Output the (x, y) coordinate of the center of the cell containing the given text.  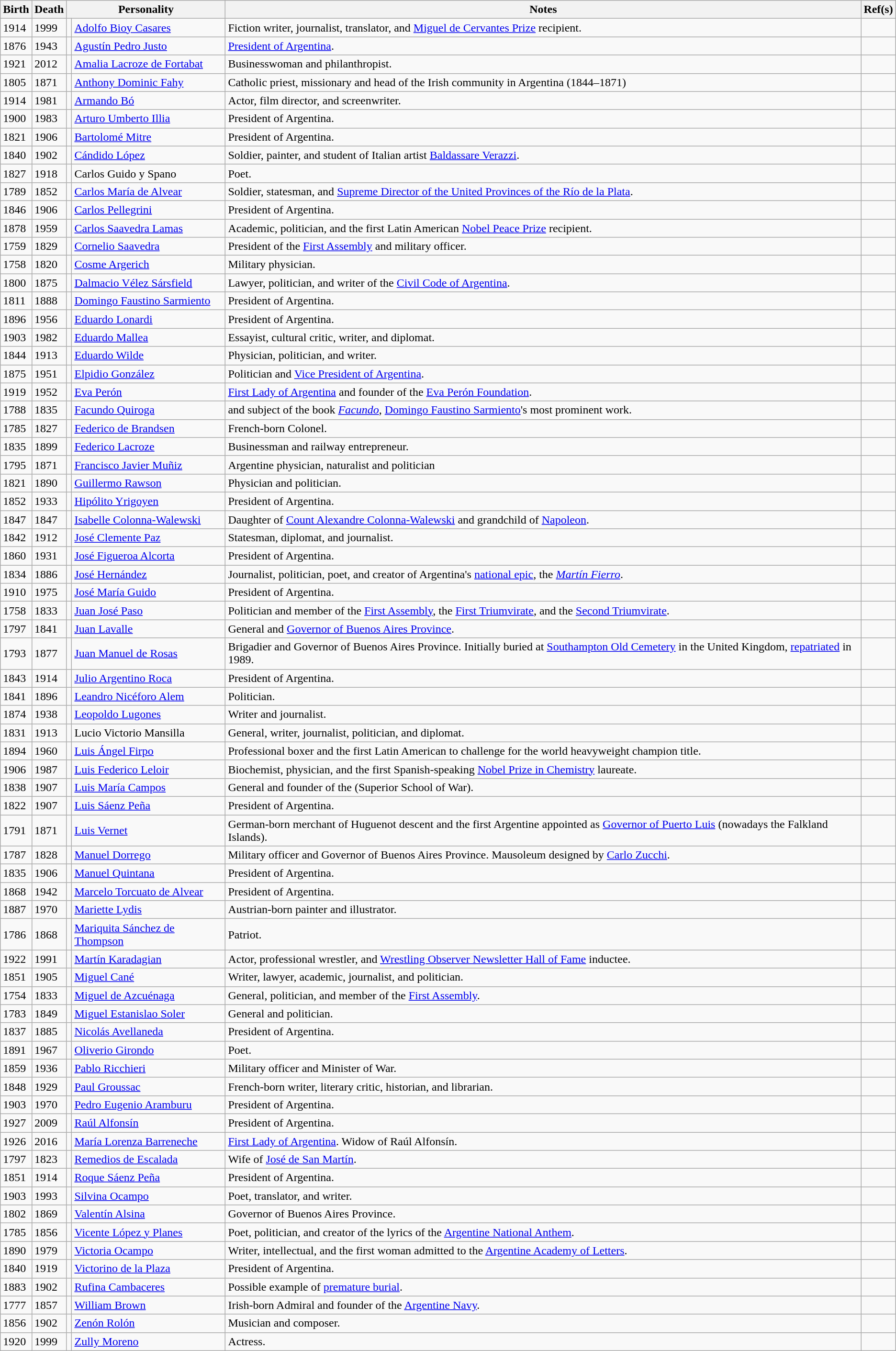
1912 (49, 538)
1933 (49, 501)
1869 (49, 1214)
Manuel Dorrego (148, 855)
Federico de Brandsen (148, 428)
Notes (543, 10)
José Figueroa Alcorta (148, 556)
1795 (16, 465)
1846 (16, 210)
Physician and politician. (543, 483)
1921 (16, 64)
Agustín Pedro Justo (148, 46)
Biochemist, physician, and the first Spanish-speaking Nobel Prize in Chemistry laureate. (543, 769)
1800 (16, 283)
Francisco Javier Muñiz (148, 465)
1831 (16, 733)
Federico Lacroze (148, 447)
Vicente López y Planes (148, 1232)
Actress. (543, 1341)
Professional boxer and the first Latin American to challenge for the world heavyweight champion title. (543, 751)
1931 (49, 556)
Poet, translator, and writer. (543, 1196)
Lucio Victorio Mansilla (148, 733)
2016 (49, 1141)
1888 (49, 301)
Raúl Alfonsín (148, 1123)
Miguel Estanislao Soler (148, 1014)
Birth (16, 10)
1982 (49, 337)
Adolfo Bioy Casares (148, 28)
1844 (16, 356)
Eduardo Mallea (148, 337)
1857 (49, 1305)
1894 (16, 751)
1820 (49, 265)
Ref(s) (878, 10)
1843 (16, 678)
1791 (16, 830)
1938 (49, 715)
Oliverio Girondo (148, 1050)
Isabelle Colonna-Walewski (148, 519)
Patriot. (543, 934)
General and Governor of Buenos Aires Province. (543, 629)
General and founder of the (Superior School of War). (543, 787)
William Brown (148, 1305)
French-born writer, literary critic, historian, and librarian. (543, 1086)
1874 (16, 715)
Eduardo Lonardi (148, 319)
María Lorenza Barreneche (148, 1141)
Leopoldo Lugones (148, 715)
Remedios de Escalada (148, 1160)
2009 (49, 1123)
Eduardo Wilde (148, 356)
Death (49, 10)
Statesman, diplomat, and journalist. (543, 538)
1991 (49, 959)
1967 (49, 1050)
1859 (16, 1068)
1979 (49, 1251)
1926 (16, 1141)
Miguel Cané (148, 977)
Juan José Paso (148, 611)
First Lady of Argentina and founder of the Eva Perón Foundation. (543, 392)
General, politician, and member of the First Assembly. (543, 995)
General, writer, journalist, politician, and diplomat. (543, 733)
1793 (16, 654)
Martín Karadagian (148, 959)
Carlos Saavedra Lamas (148, 228)
Zully Moreno (148, 1341)
Daughter of Count Alexandre Colonna-Walewski and grandchild of Napoleon. (543, 519)
Hipólito Yrigoyen (148, 501)
Victoria Ocampo (148, 1251)
1920 (16, 1341)
1951 (49, 374)
1828 (49, 855)
Juan Manuel de Rosas (148, 654)
1802 (16, 1214)
1891 (16, 1050)
Writer and journalist. (543, 715)
Personality (146, 10)
Arturo Umberto Illia (148, 119)
1956 (49, 319)
Bartolomé Mitre (148, 137)
1952 (49, 392)
Carlos María de Alvear (148, 191)
Valentín Alsina (148, 1214)
Marcelo Torcuato de Alvear (148, 892)
1993 (49, 1196)
1849 (49, 1014)
Miguel de Azcuénaga (148, 995)
Military physician. (543, 265)
1987 (49, 769)
Essayist, cultural critic, writer, and diplomat. (543, 337)
Soldier, statesman, and Supreme Director of the United Provinces of the Río de la Plata. (543, 191)
Businessman and railway entrepreneur. (543, 447)
French-born Colonel. (543, 428)
1887 (16, 910)
Cornelio Saavedra (148, 246)
Actor, professional wrestler, and Wrestling Observer Newsletter Hall of Fame inductee. (543, 959)
Writer, intellectual, and the first woman admitted to the Argentine Academy of Letters. (543, 1251)
Eva Perón (148, 392)
First Lady of Argentina. Widow of Raúl Alfonsín. (543, 1141)
1837 (16, 1032)
1876 (16, 46)
Politician and Vice President of Argentina. (543, 374)
Irish-born Admiral and founder of the Argentine Navy. (543, 1305)
Physician, politician, and writer. (543, 356)
1922 (16, 959)
Military officer and Governor of Buenos Aires Province. Mausoleum designed by Carlo Zucchi. (543, 855)
Military officer and Minister of War. (543, 1068)
Soldier, painter, and student of Italian artist Baldassare Verazzi. (543, 155)
1783 (16, 1014)
1848 (16, 1086)
Writer, lawyer, academic, journalist, and politician. (543, 977)
Leandro Nicéforo Alem (148, 696)
1943 (49, 46)
Businesswoman and philanthropist. (543, 64)
1788 (16, 410)
Governor of Buenos Aires Province. (543, 1214)
Cosme Argerich (148, 265)
Luis Vernet (148, 830)
Wife of José de San Martín. (543, 1160)
Luis María Campos (148, 787)
Poet, politician, and creator of the lyrics of the Argentine National Anthem. (543, 1232)
1910 (16, 592)
Guillermo Rawson (148, 483)
1777 (16, 1305)
Lawyer, politician, and writer of the Civil Code of Argentina. (543, 283)
Cándido López (148, 155)
1878 (16, 228)
Julio Argentino Roca (148, 678)
1805 (16, 82)
José Clemente Paz (148, 538)
Mariette Lydis (148, 910)
1834 (16, 574)
José María Guido (148, 592)
Brigadier and Governor of Buenos Aires Province. Initially buried at Southampton Old Cemetery in the United Kingdom, repatriated in 1989. (543, 654)
1942 (49, 892)
Pedro Eugenio Aramburu (148, 1105)
1900 (16, 119)
1838 (16, 787)
Luis Federico Leloir (148, 769)
Austrian-born painter and illustrator. (543, 910)
Nicolás Avellaneda (148, 1032)
1786 (16, 934)
1829 (49, 246)
Politician. (543, 696)
Zenón Rolón (148, 1323)
Mariquita Sánchez de Thompson (148, 934)
José Hernández (148, 574)
Silvina Ocampo (148, 1196)
General and politician. (543, 1014)
Amalia Lacroze de Fortabat (148, 64)
1927 (16, 1123)
Luis Ángel Firpo (148, 751)
German-born merchant of Huguenot descent and the first Argentine appointed as Governor of Puerto Luis (nowadays the Falkland Islands). (543, 830)
1899 (49, 447)
1789 (16, 191)
Facundo Quiroga (148, 410)
Manuel Quintana (148, 873)
Carlos Guido y Spano (148, 173)
1883 (16, 1287)
Fiction writer, journalist, translator, and Miguel de Cervantes Prize recipient. (543, 28)
Dalmacio Vélez Sársfield (148, 283)
and subject of the book Facundo, Domingo Faustino Sarmiento's most prominent work. (543, 410)
1886 (49, 574)
1754 (16, 995)
Catholic priest, missionary and head of the Irish community in Argentina (1844–1871) (543, 82)
1842 (16, 538)
1983 (49, 119)
Politician and member of the First Assembly, the First Triumvirate, and the Second Triumvirate. (543, 611)
1811 (16, 301)
1929 (49, 1086)
Carlos Pellegrini (148, 210)
1822 (16, 805)
Actor, film director, and screenwriter. (543, 100)
1960 (49, 751)
Possible example of premature burial. (543, 1287)
1823 (49, 1160)
1936 (49, 1068)
Luis Sáenz Peña (148, 805)
Musician and composer. (543, 1323)
2012 (49, 64)
Anthony Dominic Fahy (148, 82)
1759 (16, 246)
President of the First Assembly and military officer. (543, 246)
1959 (49, 228)
1787 (16, 855)
1918 (49, 173)
Domingo Faustino Sarmiento (148, 301)
1877 (49, 654)
1905 (49, 977)
1981 (49, 100)
1860 (16, 556)
Juan Lavalle (148, 629)
Argentine physician, naturalist and politician (543, 465)
Roque Sáenz Peña (148, 1178)
Academic, politician, and the first Latin American Nobel Peace Prize recipient. (543, 228)
Rufina Cambaceres (148, 1287)
Paul Groussac (148, 1086)
Victorino de la Plaza (148, 1269)
1975 (49, 592)
Pablo Ricchieri (148, 1068)
1885 (49, 1032)
Armando Bó (148, 100)
Elpidio González (148, 374)
Journalist, politician, poet, and creator of Argentina's national epic, the Martín Fierro. (543, 574)
